Capture the cell that displays the provided text and extract its (X, Y) central coordinate. 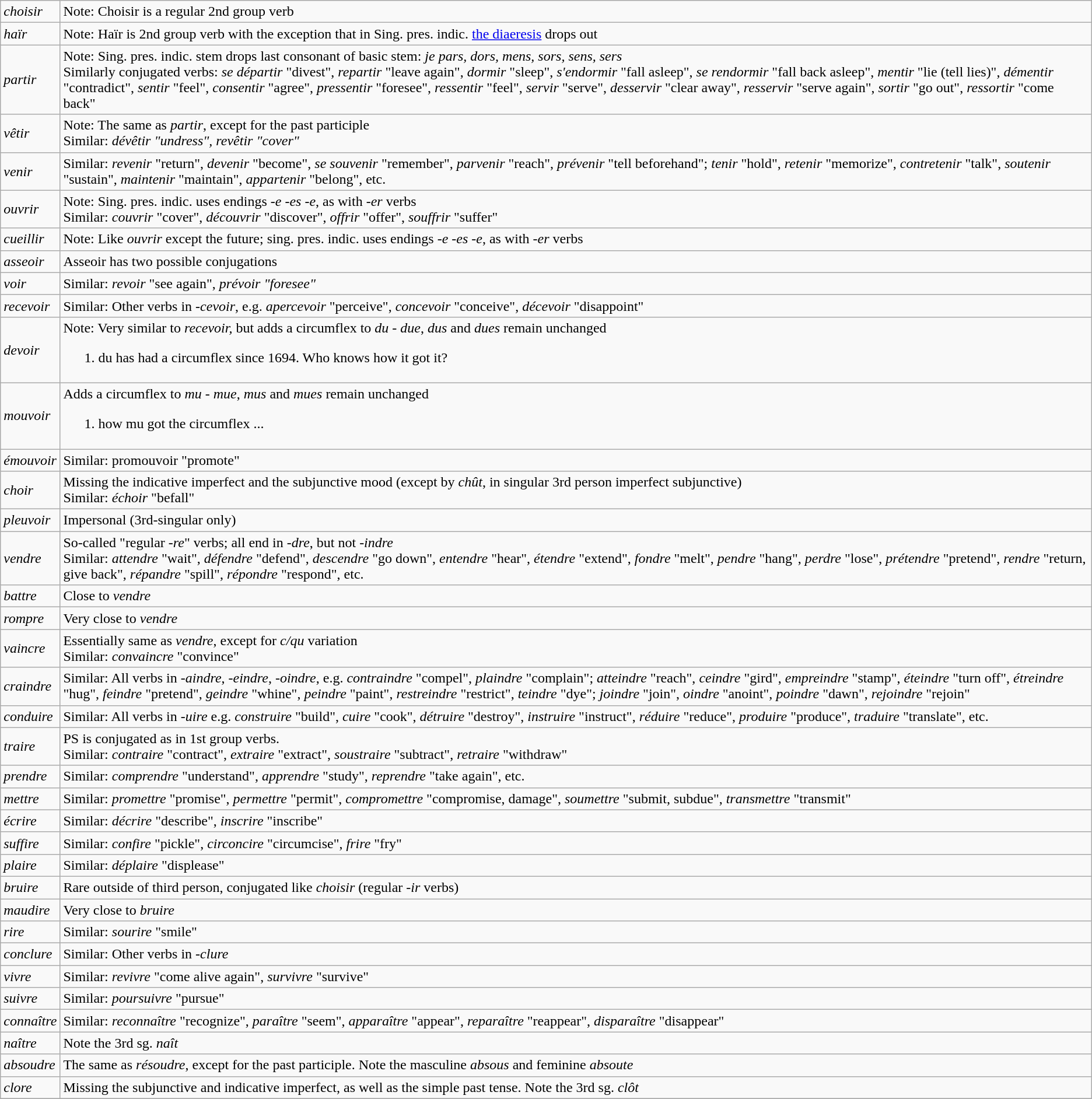
Rare outside of third person, conjugated like choisir (regular -ir verbs) (576, 887)
rire (30, 932)
Note the 3rd sg. naît (576, 1043)
devoir (30, 350)
conduire (30, 716)
Adds a circumflex to mu - mue, mus and mues remain unchangedhow mu got the circumflex ... (576, 415)
Similar: confire "pickle", circoncire "circumcise", frire "fry" (576, 843)
haïr (30, 34)
ouvrir (30, 209)
cueillir (30, 239)
traire (30, 747)
Similar: revivre "come alive again", survivre "survive" (576, 977)
vêtir (30, 133)
écrire (30, 821)
venir (30, 171)
Note: The same as partir, except for the past participleSimilar: dévêtir "undress", revêtir "cover" (576, 133)
Similar: revoir "see again", prévoir "foresee" (576, 283)
connaître (30, 1021)
Close to vendre (576, 596)
suffire (30, 843)
Similar: poursuivre "pursue" (576, 999)
Note: Haïr is 2nd group verb with the exception that in Sing. pres. indic. the diaeresis drops out (576, 34)
choisir (30, 12)
clore (30, 1087)
prendre (30, 776)
Similar: sourire "smile" (576, 932)
mouvoir (30, 415)
Similar: Other verbs in -cevoir, e.g. apercevoir "perceive", concevoir "conceive", décevoir "disappoint" (576, 306)
Very close to bruire (576, 909)
mettre (30, 799)
vaincre (30, 649)
Similar: reconnaître "recognize", paraître "seem", apparaître "appear", reparaître "reappear", disparaître "disappear" (576, 1021)
maudire (30, 909)
battre (30, 596)
vivre (30, 977)
vendre (30, 558)
PS is conjugated as in 1st group verbs.Similar: contraire "contract", extraire "extract", soustraire "subtract", retraire "withdraw" (576, 747)
asseoir (30, 261)
absoudre (30, 1065)
recevoir (30, 306)
suivre (30, 999)
voir (30, 283)
naître (30, 1043)
Very close to vendre (576, 618)
Similar: promettre "promise", permettre "permit", compromettre "compromise, damage", soumettre "submit, subdue", transmettre "transmit" (576, 799)
Similar: comprendre "understand", apprendre "study", reprendre "take again", etc. (576, 776)
rompre (30, 618)
Essentially same as vendre, except for c/qu variationSimilar: convaincre "convince" (576, 649)
Note: Sing. pres. indic. uses endings -e -es -e, as with -er verbsSimilar: couvrir "cover", découvrir "discover", offrir "offer", souffrir "suffer" (576, 209)
plaire (30, 865)
Impersonal (3rd-singular only) (576, 520)
Note: Like ouvrir except the future; sing. pres. indic. uses endings -e -es -e, as with -er verbs (576, 239)
Similar: Other verbs in -clure (576, 954)
bruire (30, 887)
partir (30, 79)
Missing the subjunctive and indicative imperfect, as well as the simple past tense. Note the 3rd sg. clôt (576, 1087)
Similar: décrire "describe", inscrire "inscribe" (576, 821)
pleuvoir (30, 520)
Note: Choisir is a regular 2nd group verb (576, 12)
Asseoir has two possible conjugations (576, 261)
choir (30, 490)
Similar: promouvoir "promote" (576, 460)
Similar: déplaire "displease" (576, 865)
The same as résoudre, except for the past participle. Note the masculine absous and feminine absoute (576, 1065)
craindre (30, 686)
émouvoir (30, 460)
conclure (30, 954)
Missing the indicative imperfect and the subjunctive mood (except by chût, in singular 3rd person imperfect subjunctive)Similar: échoir "befall" (576, 490)
